Find where the given text appears and provide that cell's center as [x, y] coordinate. 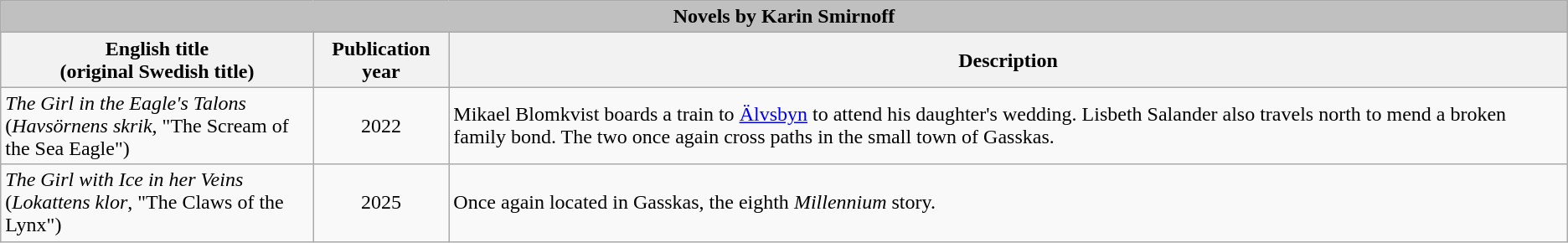
English title(original Swedish title) [157, 60]
Once again located in Gasskas, the eighth Millennium story. [1008, 203]
Novels by Karin Smirnoff [784, 17]
Publication year [381, 60]
Description [1008, 60]
2025 [381, 203]
The Girl in the Eagle's Talons(Havsörnens skrik, "The Scream of the Sea Eagle") [157, 126]
2022 [381, 126]
The Girl with Ice in her Veins(Lokattens klor, "The Claws of the Lynx") [157, 203]
